Provide the [X, Y] coordinate of the cell's center where the given text is located.  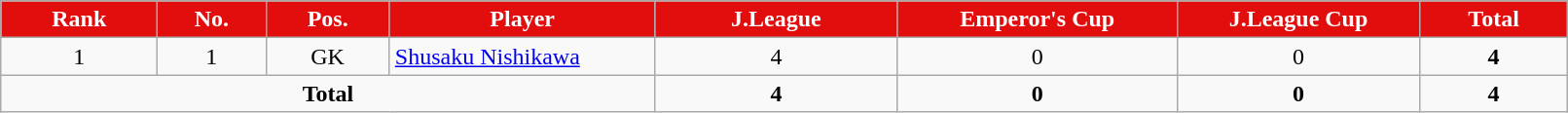
J.League Cup [1298, 19]
J.League [777, 19]
Rank [80, 19]
GK [327, 56]
Pos. [327, 19]
No. [212, 19]
Shusaku Nishikawa [522, 56]
Player [522, 19]
Emperor's Cup [1038, 19]
